Capture the cell that displays the provided text and extract its [x, y] central coordinate. 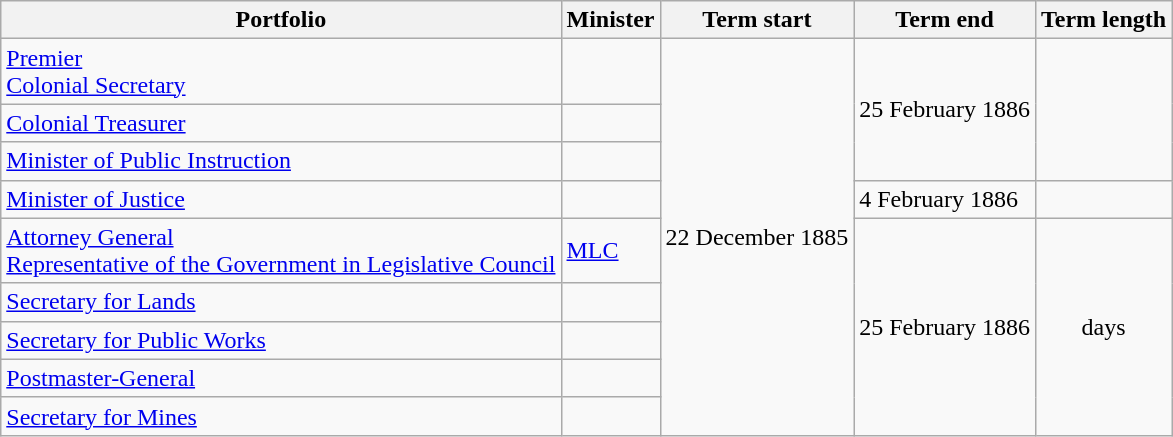
Minister of Public Instruction [281, 161]
Term end [945, 20]
Secretary for Lands [281, 302]
Secretary for Public Works [281, 340]
Attorney GeneralRepresentative of the Government in Legislative Council [281, 250]
22 December 1885 [757, 238]
Minister [610, 20]
days [1103, 326]
4 February 1886 [945, 199]
Postmaster-General [281, 378]
PremierColonial Secretary [281, 72]
Minister of Justice [281, 199]
Secretary for Mines [281, 416]
Portfolio [281, 20]
Term length [1103, 20]
Term start [757, 20]
MLC [610, 250]
Colonial Treasurer [281, 123]
